Return the [x, y] coordinate for the center point of the cell that contains the specified text.  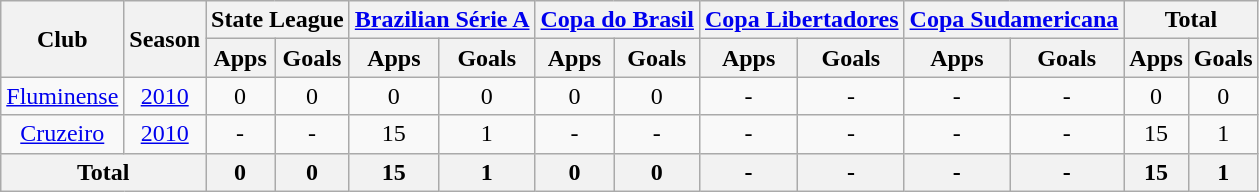
Copa do Brasil [617, 20]
Season [165, 39]
State League [278, 20]
Fluminense [62, 96]
Brazilian Série A [442, 20]
Club [62, 39]
Copa Sudamericana [1014, 20]
Cruzeiro [62, 134]
Copa Libertadores [802, 20]
